Find where the given text appears and provide that cell's center as (x, y) coordinate. 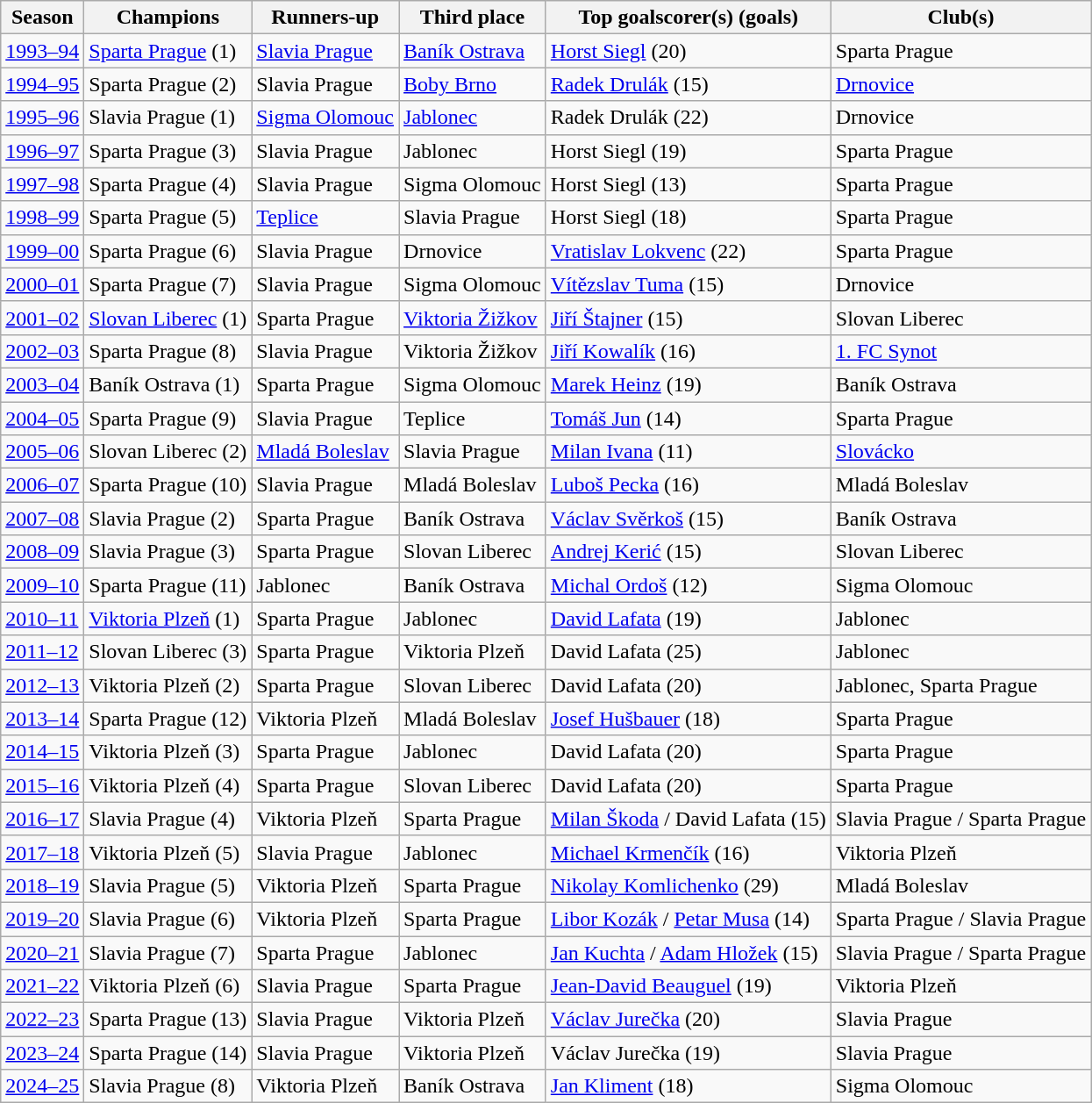
David Lafata (25) (688, 652)
Slavia Prague (6) (168, 919)
1995–96 (42, 118)
2006–07 (42, 485)
Luboš Pecka (16) (688, 485)
Michal Ordoš (12) (688, 585)
Sparta Prague (13) (168, 1020)
Slavia Prague (8) (168, 1086)
1999–00 (42, 251)
Club(s) (960, 18)
Jiří Štajner (15) (688, 318)
Sparta Prague (11) (168, 585)
2003–04 (42, 384)
Sparta Prague / Slavia Prague (960, 919)
Top goalscorer(s) (goals) (688, 18)
Viktoria Plzeň (3) (168, 752)
1993–94 (42, 51)
Baník Ostrava (1) (168, 384)
Viktoria Plzeň (1) (168, 619)
1. FC Synot (960, 351)
Slavia Prague (1) (168, 118)
Marek Heinz (19) (688, 384)
2015–16 (42, 785)
Sparta Prague (12) (168, 719)
Sparta Prague (4) (168, 184)
Horst Siegl (19) (688, 151)
Sparta Prague (1) (168, 51)
Jan Kuchta / Adam Hložek (15) (688, 952)
2008–09 (42, 552)
Runners-up (325, 18)
Radek Drulák (15) (688, 84)
Sparta Prague (7) (168, 284)
Michael Krmenčík (16) (688, 852)
1996–97 (42, 151)
Sparta Prague (2) (168, 84)
Slovan Liberec (3) (168, 652)
Sparta Prague (10) (168, 485)
Jablonec, Sparta Prague (960, 685)
Slavia Prague (5) (168, 885)
2017–18 (42, 852)
2022–23 (42, 1020)
Slovan Liberec (1) (168, 318)
Libor Kozák / Petar Musa (14) (688, 919)
Sparta Prague (8) (168, 351)
Václav Svěrkoš (15) (688, 519)
Horst Siegl (18) (688, 218)
2016–17 (42, 819)
Jiří Kowalík (16) (688, 351)
Tomáš Jun (14) (688, 419)
Viktoria Plzeň (4) (168, 785)
2020–21 (42, 952)
Josef Hušbauer (18) (688, 719)
Viktoria Plzeň (6) (168, 986)
2011–12 (42, 652)
David Lafata (19) (688, 619)
2018–19 (42, 885)
Vratislav Lokvenc (22) (688, 251)
2019–20 (42, 919)
Boby Brno (473, 84)
Jean-David Beauguel (19) (688, 986)
Jan Kliment (18) (688, 1086)
2021–22 (42, 986)
2014–15 (42, 752)
Slavia Prague (2) (168, 519)
Slovácko (960, 452)
Season (42, 18)
Václav Jurečka (19) (688, 1053)
Sparta Prague (6) (168, 251)
2009–10 (42, 585)
Václav Jurečka (20) (688, 1020)
Horst Siegl (20) (688, 51)
1998–99 (42, 218)
1997–98 (42, 184)
2005–06 (42, 452)
2013–14 (42, 719)
2002–03 (42, 351)
Andrej Kerić (15) (688, 552)
2000–01 (42, 284)
2024–25 (42, 1086)
2004–05 (42, 419)
2001–02 (42, 318)
Horst Siegl (13) (688, 184)
Slavia Prague (7) (168, 952)
Milan Ivana (11) (688, 452)
1994–95 (42, 84)
2012–13 (42, 685)
Slovan Liberec (2) (168, 452)
Slavia Prague (3) (168, 552)
2010–11 (42, 619)
2007–08 (42, 519)
Vítězslav Tuma (15) (688, 284)
Third place (473, 18)
Viktoria Plzeň (5) (168, 852)
Sparta Prague (3) (168, 151)
Nikolay Komlichenko (29) (688, 885)
2023–24 (42, 1053)
Sparta Prague (5) (168, 218)
Sparta Prague (9) (168, 419)
Milan Škoda / David Lafata (15) (688, 819)
Champions (168, 18)
Sparta Prague (14) (168, 1053)
Slavia Prague (4) (168, 819)
Radek Drulák (22) (688, 118)
Viktoria Plzeň (2) (168, 685)
